Find where the given text appears and provide that cell's center as [X, Y] coordinate. 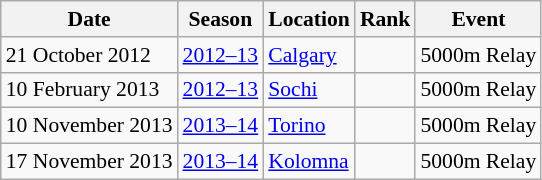
Rank [386, 19]
10 November 2013 [90, 126]
Sochi [309, 90]
17 November 2013 [90, 162]
21 October 2012 [90, 55]
Calgary [309, 55]
Kolomna [309, 162]
Event [478, 19]
Location [309, 19]
Season [221, 19]
Date [90, 19]
Torino [309, 126]
10 February 2013 [90, 90]
